Return the [x, y] coordinate for the center point of the cell that contains the specified text.  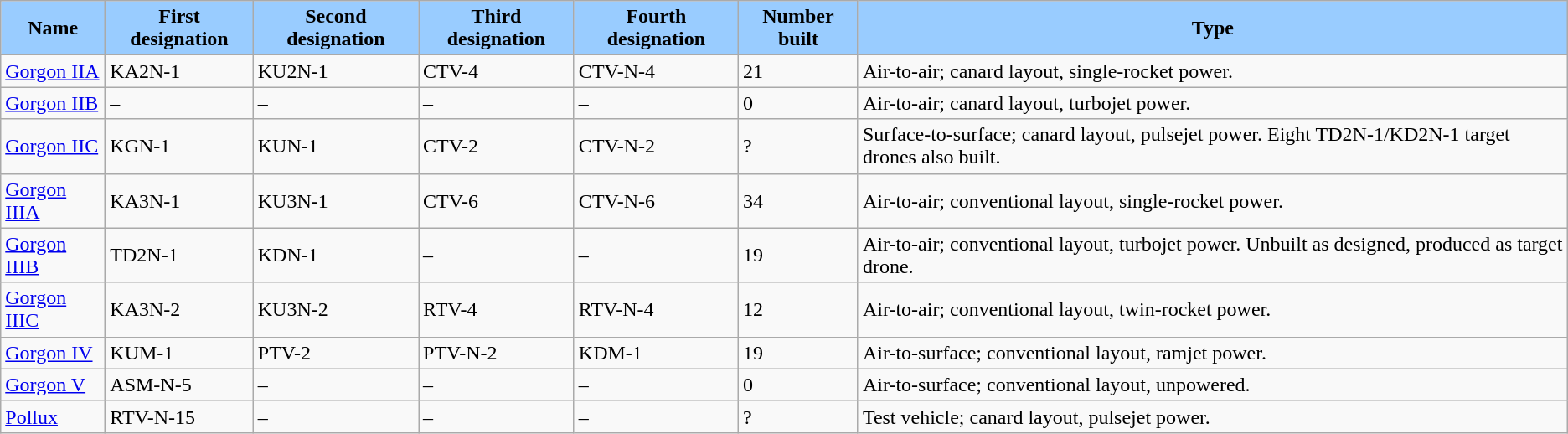
TD2N-1 [179, 255]
ASM-N-5 [179, 385]
KU2N-1 [335, 71]
Second designation [335, 28]
CTV-6 [497, 201]
KA3N-2 [179, 310]
Air-to-air; conventional layout, turbojet power. Unbuilt as designed, produced as target drone. [1213, 255]
21 [799, 71]
KA3N-1 [179, 201]
Air-to-surface; conventional layout, ramjet power. [1213, 353]
RTV-N-15 [179, 416]
KDM-1 [656, 353]
KGN-1 [179, 146]
First designation [179, 28]
RTV-N-4 [656, 310]
CTV-N-2 [656, 146]
CTV-2 [497, 146]
Third designation [497, 28]
Gorgon IIIC [54, 310]
Gorgon V [54, 385]
Air-to-air; canard layout, single-rocket power. [1213, 71]
PTV-2 [335, 353]
Air-to-surface; conventional layout, unpowered. [1213, 385]
Gorgon IIB [54, 103]
Pollux [54, 416]
Gorgon IIA [54, 71]
KUM-1 [179, 353]
CTV-N-6 [656, 201]
Gorgon IIIB [54, 255]
KUN-1 [335, 146]
Air-to-air; canard layout, turbojet power. [1213, 103]
Type [1213, 28]
Fourth designation [656, 28]
Number built [799, 28]
Name [54, 28]
Gorgon IIC [54, 146]
KDN-1 [335, 255]
PTV-N-2 [497, 353]
CTV-4 [497, 71]
Air-to-air; conventional layout, single-rocket power. [1213, 201]
Test vehicle; canard layout, pulsejet power. [1213, 416]
KU3N-2 [335, 310]
KA2N-1 [179, 71]
CTV-N-4 [656, 71]
12 [799, 310]
RTV-4 [497, 310]
Gorgon IIIA [54, 201]
Air-to-air; conventional layout, twin-rocket power. [1213, 310]
KU3N-1 [335, 201]
34 [799, 201]
Surface-to-surface; canard layout, pulsejet power. Eight TD2N-1/KD2N-1 target drones also built. [1213, 146]
Gorgon IV [54, 353]
